Detect which cell encompasses the target text, then output its (x, y) center coordinate. 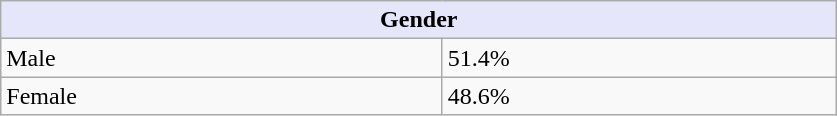
Male (222, 58)
51.4% (640, 58)
Female (222, 96)
48.6% (640, 96)
Gender (419, 20)
